From the cell containing the given text, extract its center point as (x, y) coordinate. 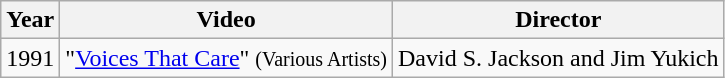
David S. Jackson and Jim Yukich (558, 58)
1991 (30, 58)
Year (30, 20)
Director (558, 20)
"Voices That Care" (Various Artists) (226, 58)
Video (226, 20)
